Search for the cell housing the specified text and yield its [x, y] center coordinate. 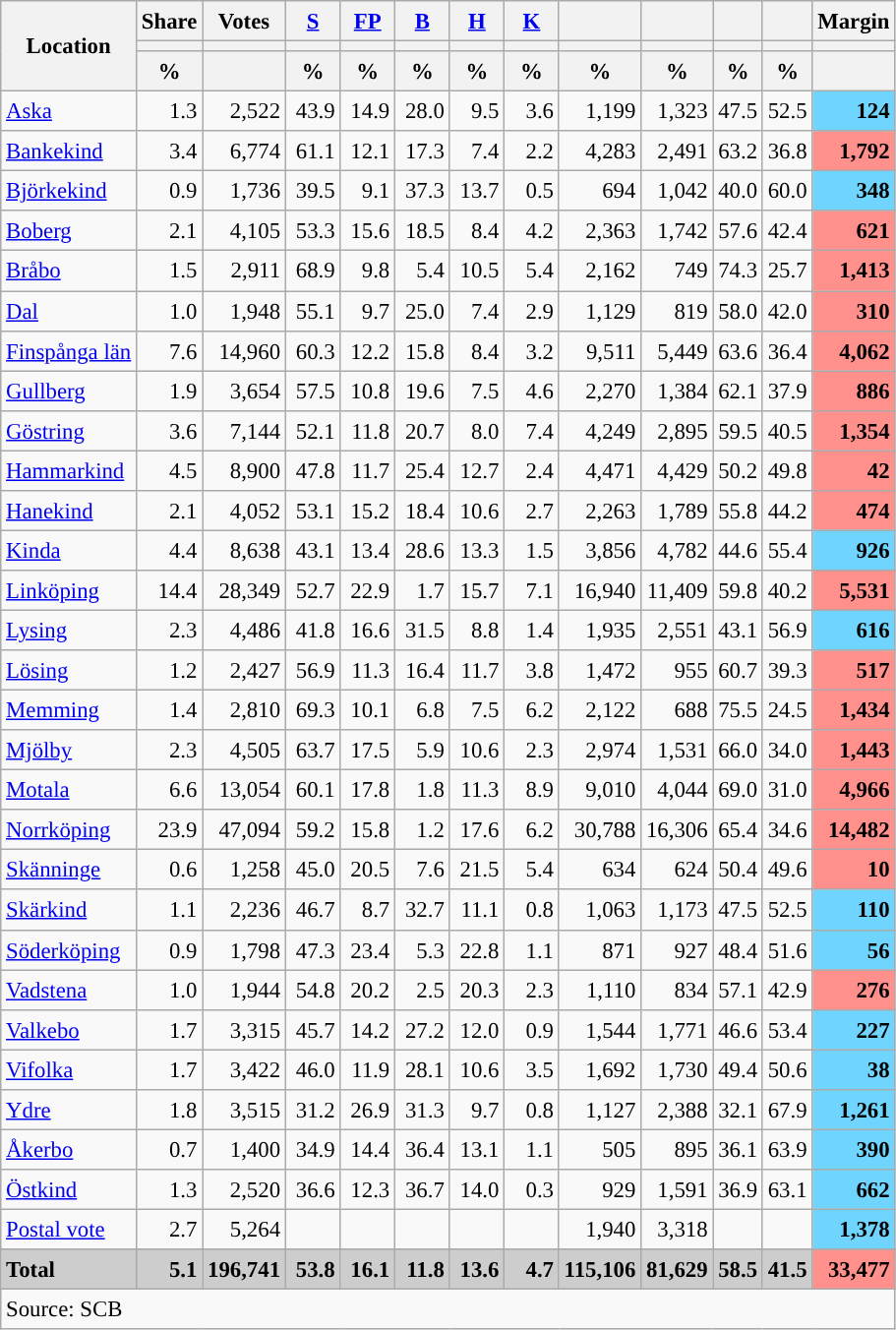
1,789 [677, 512]
6.6 [169, 791]
41.8 [313, 630]
Göstring [69, 431]
60.1 [313, 791]
4.6 [532, 392]
929 [600, 1190]
1,378 [854, 1230]
16,940 [600, 590]
5,531 [854, 590]
2,263 [600, 512]
55.1 [313, 311]
4.4 [169, 551]
390 [854, 1149]
Aska [69, 112]
37.3 [423, 191]
3,315 [244, 1029]
50.4 [738, 870]
2,388 [677, 1110]
42 [854, 470]
3.8 [532, 671]
2,911 [244, 272]
26.9 [368, 1110]
4,062 [854, 350]
474 [854, 512]
FP [368, 22]
12.7 [477, 470]
3,856 [600, 551]
2.4 [532, 470]
53.1 [313, 512]
3.5 [532, 1070]
S [313, 22]
50.2 [738, 470]
4,052 [244, 512]
36.6 [313, 1190]
20.5 [368, 870]
Skänninge [69, 870]
1,258 [244, 870]
11.9 [368, 1070]
1,323 [677, 112]
1,692 [600, 1070]
36.9 [738, 1190]
2,551 [677, 630]
49.4 [738, 1070]
24.5 [787, 710]
52.7 [313, 590]
2.2 [532, 151]
63.2 [738, 151]
662 [854, 1190]
60.3 [313, 350]
927 [677, 950]
871 [600, 950]
32.7 [423, 911]
45.0 [313, 870]
8.0 [477, 431]
688 [677, 710]
65.4 [738, 830]
Postal vote [69, 1230]
2,491 [677, 151]
62.1 [738, 392]
2,270 [600, 392]
36.1 [738, 1149]
1,443 [854, 750]
4,283 [600, 151]
81,629 [677, 1269]
57.1 [738, 990]
1,063 [600, 911]
4,249 [600, 431]
4,044 [677, 791]
1,384 [677, 392]
Gullberg [69, 392]
2,162 [600, 272]
53.8 [313, 1269]
4,105 [244, 230]
Lösing [69, 671]
Kinda [69, 551]
6.8 [423, 710]
53.3 [313, 230]
20.2 [368, 990]
33,477 [854, 1269]
B [423, 22]
1,472 [600, 671]
18.5 [423, 230]
505 [600, 1149]
310 [854, 311]
18.4 [423, 512]
14.0 [477, 1190]
3.4 [169, 151]
1,730 [677, 1070]
886 [854, 392]
58.5 [738, 1269]
31.3 [423, 1110]
1,434 [854, 710]
16.1 [368, 1269]
25.7 [787, 272]
Ydre [69, 1110]
2,895 [677, 431]
51.6 [787, 950]
22.8 [477, 950]
44.2 [787, 512]
23.9 [169, 830]
12.3 [368, 1190]
4,429 [677, 470]
Margin [854, 22]
74.3 [738, 272]
1,944 [244, 990]
42.9 [787, 990]
1,531 [677, 750]
16.4 [423, 671]
12.0 [477, 1029]
15.7 [477, 590]
13.1 [477, 1149]
17.8 [368, 791]
10.1 [368, 710]
1,127 [600, 1110]
57.5 [313, 392]
Norrköping [69, 830]
13.3 [477, 551]
517 [854, 671]
H [477, 22]
1,042 [677, 191]
4,471 [600, 470]
2,122 [600, 710]
53.4 [787, 1029]
115,106 [600, 1269]
624 [677, 870]
Lysing [69, 630]
42.4 [787, 230]
196,741 [244, 1269]
36.7 [423, 1190]
1,354 [854, 431]
276 [854, 990]
Finspånga län [69, 350]
25.4 [423, 470]
47.3 [313, 950]
1,129 [600, 311]
41.5 [787, 1269]
28.1 [423, 1070]
1,948 [244, 311]
54.8 [313, 990]
Total [69, 1269]
Linköping [69, 590]
0.7 [169, 1149]
40.2 [787, 590]
Boberg [69, 230]
8,638 [244, 551]
75.5 [738, 710]
2,236 [244, 911]
34.9 [313, 1149]
3,515 [244, 1110]
17.3 [423, 151]
Vadstena [69, 990]
2,520 [244, 1190]
3,318 [677, 1230]
3,422 [244, 1070]
Skärkind [69, 911]
40.5 [787, 431]
4.2 [532, 230]
14.9 [368, 112]
Hammarkind [69, 470]
Hanekind [69, 512]
8.8 [477, 630]
15.6 [368, 230]
69.3 [313, 710]
16.6 [368, 630]
Source: SCB [448, 1310]
Dal [69, 311]
Björkekind [69, 191]
1,173 [677, 911]
42.0 [787, 311]
52.1 [313, 431]
30,788 [600, 830]
67.9 [787, 1110]
1,261 [854, 1110]
955 [677, 671]
36.8 [787, 151]
7,144 [244, 431]
47,094 [244, 830]
Valkebo [69, 1029]
Östkind [69, 1190]
1,110 [600, 990]
14,960 [244, 350]
47.8 [313, 470]
7.1 [532, 590]
25.0 [423, 311]
Vifolka [69, 1070]
1,771 [677, 1029]
749 [677, 272]
13.7 [477, 191]
Share [169, 22]
1,591 [677, 1190]
46.0 [313, 1070]
12.2 [368, 350]
1,736 [244, 191]
8.9 [532, 791]
4,966 [854, 791]
124 [854, 112]
8,900 [244, 470]
14.2 [368, 1029]
22.9 [368, 590]
63.9 [787, 1149]
Mjölby [69, 750]
21.5 [477, 870]
834 [677, 990]
1,792 [854, 151]
2,522 [244, 112]
63.6 [738, 350]
39.3 [787, 671]
50.6 [787, 1070]
28,349 [244, 590]
23.4 [368, 950]
60.7 [738, 671]
9.1 [368, 191]
2,363 [600, 230]
9,010 [600, 791]
1,935 [600, 630]
4,782 [677, 551]
3,654 [244, 392]
1,940 [600, 1230]
31.5 [423, 630]
10.8 [368, 392]
Votes [244, 22]
49.6 [787, 870]
1,798 [244, 950]
K [532, 22]
1,199 [600, 112]
56 [854, 950]
4,505 [244, 750]
2,810 [244, 710]
10.5 [477, 272]
Memming [69, 710]
348 [854, 191]
4,486 [244, 630]
2,427 [244, 671]
1,400 [244, 1149]
9,511 [600, 350]
32.1 [738, 1110]
13.6 [477, 1269]
11,409 [677, 590]
17.5 [368, 750]
69.0 [738, 791]
4.7 [532, 1269]
31.2 [313, 1110]
27.2 [423, 1029]
20.3 [477, 990]
13.4 [368, 551]
59.5 [738, 431]
895 [677, 1149]
1,413 [854, 272]
55.4 [787, 551]
61.1 [313, 151]
6,774 [244, 151]
49.8 [787, 470]
926 [854, 551]
227 [854, 1029]
616 [854, 630]
45.7 [313, 1029]
38 [854, 1070]
634 [600, 870]
57.6 [738, 230]
0.6 [169, 870]
20.7 [423, 431]
28.6 [423, 551]
15.2 [368, 512]
34.0 [787, 750]
Söderköping [69, 950]
9.8 [368, 272]
5.9 [423, 750]
110 [854, 911]
10 [854, 870]
2,974 [600, 750]
31.0 [787, 791]
1,742 [677, 230]
Location [69, 46]
1,544 [600, 1029]
Motala [69, 791]
8.7 [368, 911]
14,482 [854, 830]
11.1 [477, 911]
17.6 [477, 830]
46.6 [738, 1029]
5.3 [423, 950]
63.7 [313, 750]
55.8 [738, 512]
46.7 [313, 911]
16,306 [677, 830]
63.1 [787, 1190]
4.5 [169, 470]
19.6 [423, 392]
58.0 [738, 311]
34.6 [787, 830]
819 [677, 311]
28.0 [423, 112]
39.5 [313, 191]
2.5 [423, 990]
1.9 [169, 392]
5,449 [677, 350]
5.1 [169, 1269]
Bankekind [69, 151]
12.1 [368, 151]
694 [600, 191]
5,264 [244, 1230]
43.9 [313, 112]
3.2 [532, 350]
0.5 [532, 191]
59.8 [738, 590]
9.5 [477, 112]
621 [854, 230]
40.0 [738, 191]
48.4 [738, 950]
Bråbo [69, 272]
13,054 [244, 791]
60.0 [787, 191]
68.9 [313, 272]
44.6 [738, 551]
Åkerbo [69, 1149]
66.0 [738, 750]
2.9 [532, 311]
59.2 [313, 830]
37.9 [787, 392]
0.3 [532, 1190]
